Output the [x, y] coordinate of the center of the cell containing the given text.  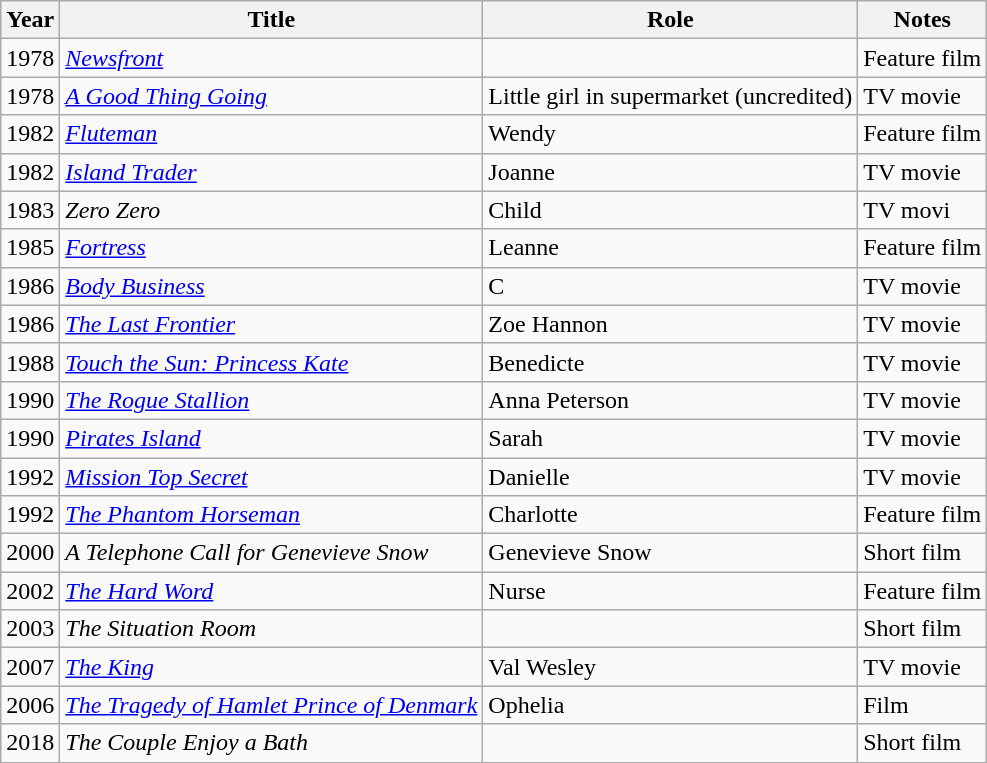
Benedicte [670, 362]
Pirates Island [272, 438]
1983 [30, 210]
TV movi [922, 210]
2018 [30, 743]
The Hard Word [272, 591]
Zero Zero [272, 210]
A Good Thing Going [272, 96]
Body Business [272, 286]
The Tragedy of Hamlet Prince of Denmark [272, 705]
Notes [922, 20]
The Last Frontier [272, 324]
1985 [30, 248]
Fortress [272, 248]
The Situation Room [272, 629]
Fluteman [272, 134]
Film [922, 705]
Nurse [670, 591]
Zoe Hannon [670, 324]
Mission Top Secret [272, 477]
The Couple Enjoy a Bath [272, 743]
Little girl in supermarket (uncredited) [670, 96]
2002 [30, 591]
Genevieve Snow [670, 553]
The King [272, 667]
Danielle [670, 477]
Touch the Sun: Princess Kate [272, 362]
Title [272, 20]
The Phantom Horseman [272, 515]
A Telephone Call for Genevieve Snow [272, 553]
C [670, 286]
1988 [30, 362]
2007 [30, 667]
Leanne [670, 248]
Anna Peterson [670, 400]
Ophelia [670, 705]
2000 [30, 553]
Island Trader [272, 172]
Val Wesley [670, 667]
Wendy [670, 134]
Role [670, 20]
Year [30, 20]
2003 [30, 629]
Sarah [670, 438]
Child [670, 210]
Charlotte [670, 515]
2006 [30, 705]
The Rogue Stallion [272, 400]
Joanne [670, 172]
Newsfront [272, 58]
